Extract the [X, Y] coordinate from the center of the cell holding the provided text.  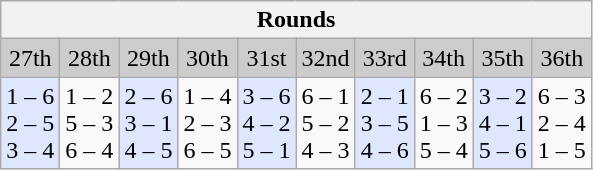
3 – 24 – 15 – 6 [502, 123]
31st [266, 58]
36th [562, 58]
1 – 25 – 36 – 4 [90, 123]
2 – 63 – 14 – 5 [148, 123]
27th [30, 58]
33rd [384, 58]
3 – 64 – 25 – 1 [266, 123]
29th [148, 58]
6 – 15 – 24 – 3 [326, 123]
Rounds [296, 20]
30th [208, 58]
35th [502, 58]
34th [444, 58]
6 – 21 – 35 – 4 [444, 123]
1 – 62 – 53 – 4 [30, 123]
28th [90, 58]
32nd [326, 58]
6 – 32 – 41 – 5 [562, 123]
1 – 42 – 36 – 5 [208, 123]
2 – 13 – 54 – 6 [384, 123]
